Return the (X, Y) coordinate for the center point of the cell that contains the specified text.  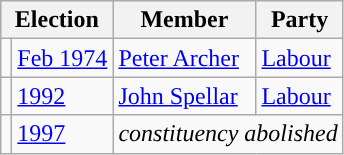
Member (184, 20)
1992 (62, 96)
Feb 1974 (62, 58)
Election (57, 20)
1997 (62, 134)
Party (300, 20)
constituency abolished (228, 134)
John Spellar (184, 96)
Peter Archer (184, 58)
